Pinpoint the cell where the given text exists, returning its (X, Y) midpoint coordinate. 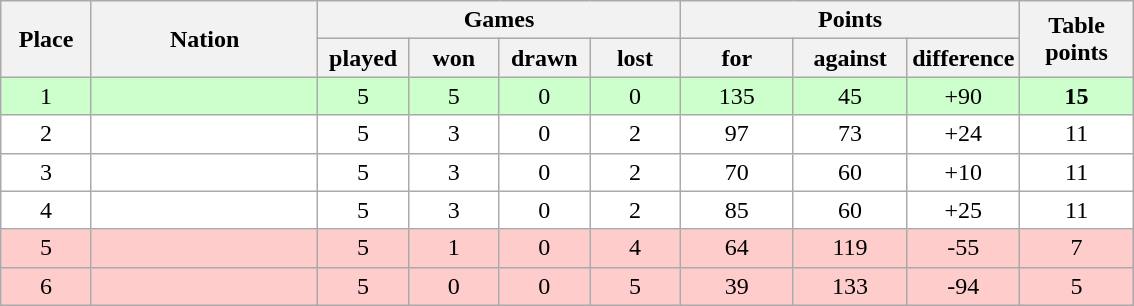
Points (850, 20)
Games (499, 20)
133 (850, 286)
difference (964, 58)
lost (636, 58)
+10 (964, 172)
135 (736, 96)
39 (736, 286)
45 (850, 96)
+90 (964, 96)
97 (736, 134)
+25 (964, 210)
played (364, 58)
70 (736, 172)
73 (850, 134)
6 (46, 286)
119 (850, 248)
+24 (964, 134)
15 (1076, 96)
Place (46, 39)
won (454, 58)
7 (1076, 248)
against (850, 58)
Nation (204, 39)
64 (736, 248)
Tablepoints (1076, 39)
for (736, 58)
-94 (964, 286)
drawn (544, 58)
85 (736, 210)
-55 (964, 248)
